Detect which cell encompasses the target text, then output its [x, y] center coordinate. 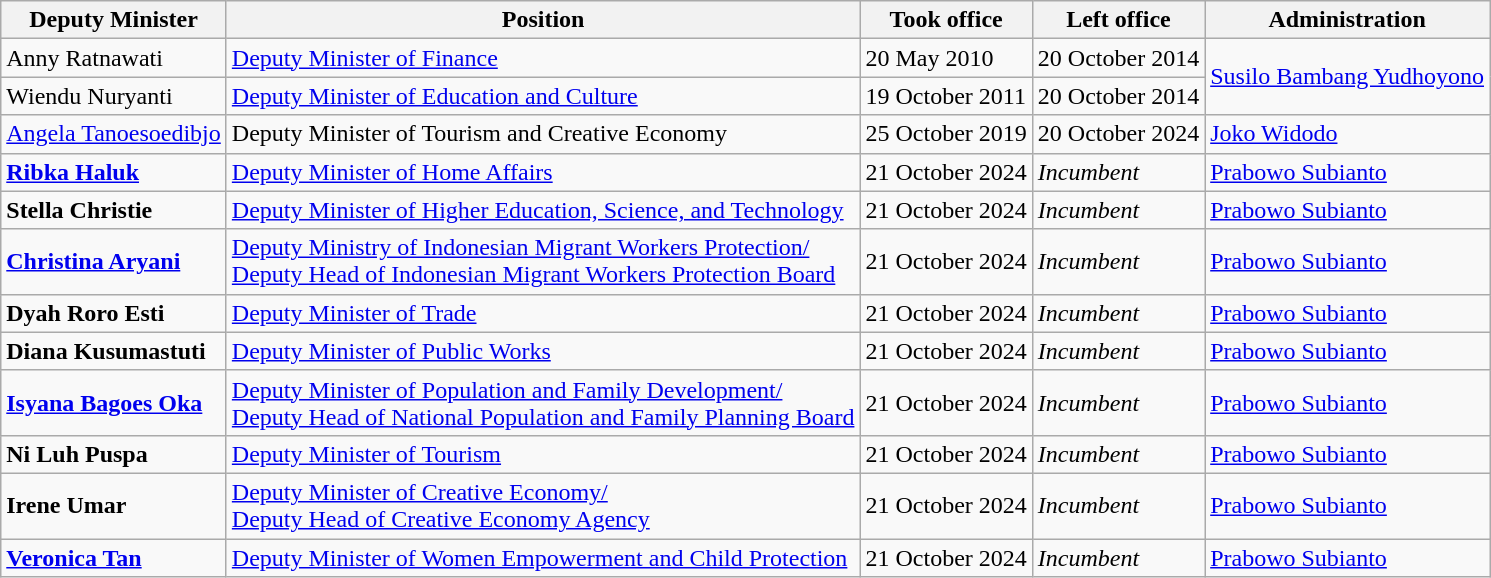
Joko Widodo [1348, 134]
Deputy Minister of Creative Economy/Deputy Head of Creative Economy Agency [543, 506]
Administration [1348, 20]
25 October 2019 [946, 134]
Wiendu Nuryanti [114, 96]
Veronica Tan [114, 557]
Dyah Roro Esti [114, 313]
Left office [1118, 20]
Deputy Minister [114, 20]
Ni Luh Puspa [114, 454]
Position [543, 20]
20 October 2024 [1118, 134]
Angela Tanoesoedibjo [114, 134]
Diana Kusumastuti [114, 351]
Deputy Minister of Trade [543, 313]
Ribka Haluk [114, 172]
Deputy Minister of Education and Culture [543, 96]
Anny Ratnawati [114, 58]
Deputy Minister of Tourism [543, 454]
Irene Umar [114, 506]
Deputy Minister of Finance [543, 58]
Deputy Ministry of Indonesian Migrant Workers Protection/Deputy Head of Indonesian Migrant Workers Protection Board [543, 262]
Isyana Bagoes Oka [114, 402]
Deputy Minister of Tourism and Creative Economy [543, 134]
Christina Aryani [114, 262]
Stella Christie [114, 210]
Susilo Bambang Yudhoyono [1348, 77]
Deputy Minister of Higher Education, Science, and Technology [543, 210]
Took office [946, 20]
Deputy Minister of Public Works [543, 351]
19 October 2011 [946, 96]
20 May 2010 [946, 58]
Deputy Minister of Women Empowerment and Child Protection [543, 557]
Deputy Minister of Population and Family Development/Deputy Head of National Population and Family Planning Board [543, 402]
Deputy Minister of Home Affairs [543, 172]
